Return the [X, Y] coordinate for the center point of the cell that contains the specified text.  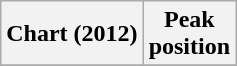
Chart (2012) [72, 34]
Peakposition [189, 34]
